Search for the cell housing the specified text and yield its (x, y) center coordinate. 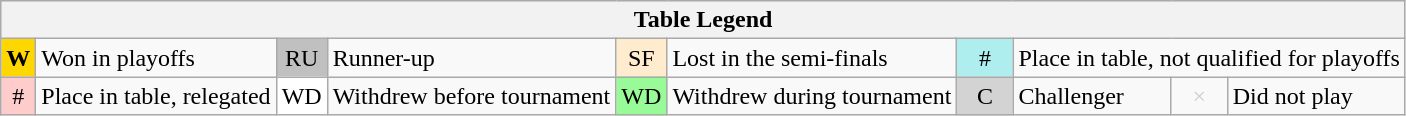
Table Legend (704, 20)
SF (642, 58)
× (1199, 96)
Challenger (1092, 96)
Lost in the semi-finals (812, 58)
Place in table, not qualified for playoffs (1210, 58)
C (985, 96)
Withdrew during tournament (812, 96)
Runner-up (472, 58)
Won in playoffs (156, 58)
Place in table, relegated (156, 96)
Did not play (1316, 96)
Withdrew before tournament (472, 96)
RU (302, 58)
W (18, 58)
